Identify which cell holds the provided text, then report its (X, Y) central coordinate. 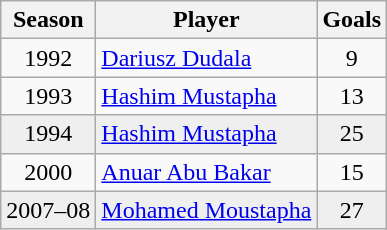
27 (352, 210)
13 (352, 96)
Goals (352, 20)
15 (352, 172)
1992 (48, 58)
1994 (48, 134)
Dariusz Dudala (206, 58)
Player (206, 20)
9 (352, 58)
Mohamed Moustapha (206, 210)
Season (48, 20)
2000 (48, 172)
2007–08 (48, 210)
1993 (48, 96)
25 (352, 134)
Anuar Abu Bakar (206, 172)
